Return [X, Y] of the center of cell containing provided text 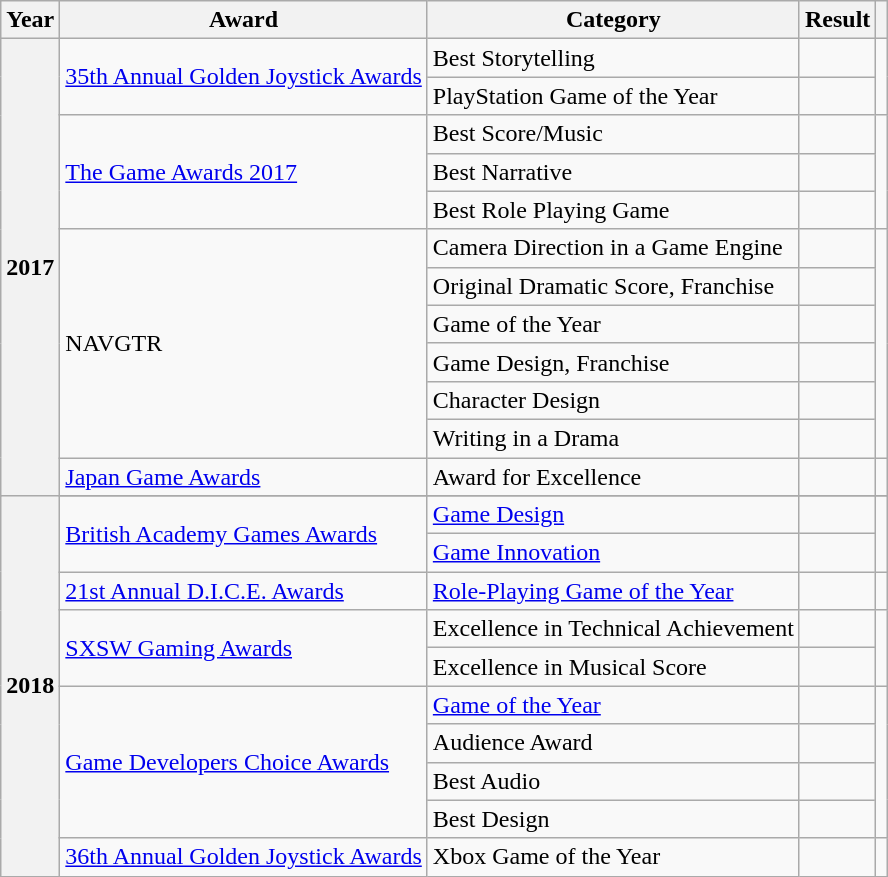
Award for Excellence [613, 477]
Japan Game Awards [244, 477]
Year [30, 20]
Best Design [613, 819]
Camera Direction in a Game Engine [613, 248]
2018 [30, 686]
British Academy Games Awards [244, 534]
Result [837, 20]
Award [244, 20]
Original Dramatic Score, Franchise [613, 286]
PlayStation Game of the Year [613, 96]
NAVGTR [244, 343]
Excellence in Technical Achievement [613, 629]
Game Developers Choice Awards [244, 762]
2017 [30, 268]
Best Score/Music [613, 134]
Category [613, 20]
Writing in a Drama [613, 438]
Game Design [613, 515]
21st Annual D.I.C.E. Awards [244, 591]
Excellence in Musical Score [613, 667]
Game Innovation [613, 553]
Best Storytelling [613, 58]
Best Role Playing Game [613, 210]
The Game Awards 2017 [244, 172]
Audience Award [613, 743]
36th Annual Golden Joystick Awards [244, 857]
Game Design, Franchise [613, 362]
Best Narrative [613, 172]
Best Audio [613, 781]
35th Annual Golden Joystick Awards [244, 77]
Character Design [613, 400]
Xbox Game of the Year [613, 857]
SXSW Gaming Awards [244, 648]
Role-Playing Game of the Year [613, 591]
